Pinpoint the cell where the given text exists, returning its (X, Y) midpoint coordinate. 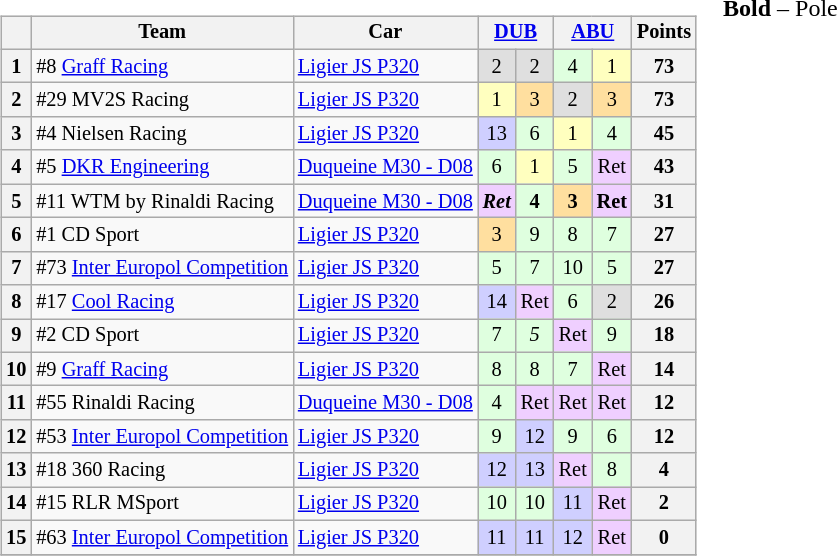
#17 Cool Racing (162, 302)
43 (664, 167)
#8 Graff Racing (162, 66)
#4 Nielsen Racing (162, 134)
Points (664, 33)
#55 Rinaldi Racing (162, 403)
31 (664, 201)
26 (664, 302)
15 (16, 537)
#11 WTM by Rinaldi Racing (162, 201)
#9 Graff Racing (162, 369)
Car (386, 33)
ABU (593, 33)
#53 Inter Europol Competition (162, 437)
#29 MV2S Racing (162, 100)
Team (162, 33)
#63 Inter Europol Competition (162, 537)
#15 RLR MSport (162, 504)
0 (664, 537)
18 (664, 336)
#1 CD Sport (162, 235)
#73 Inter Europol Competition (162, 268)
#5 DKR Engineering (162, 167)
45 (664, 134)
DUB (516, 33)
#2 CD Sport (162, 336)
#18 360 Racing (162, 470)
